For the text-containing cell, return its midpoint in [x, y] coordinate format. 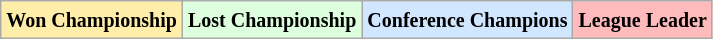
Conference Champions [468, 20]
League Leader [642, 20]
Lost Championship [272, 20]
Won Championship [92, 20]
